Detect which cell encompasses the target text, then output its (X, Y) center coordinate. 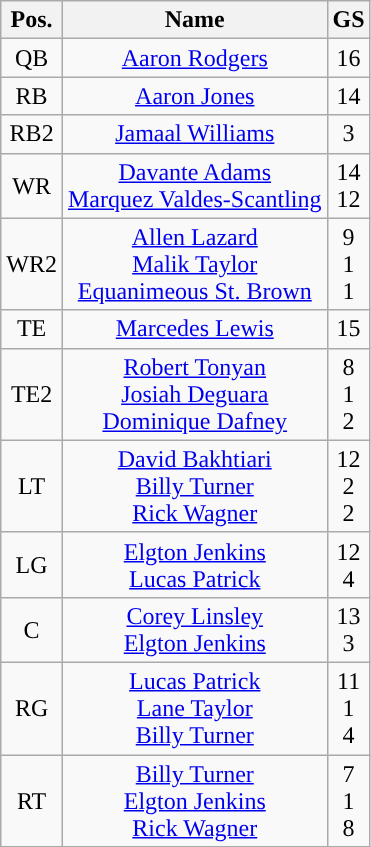
LG (32, 564)
1222 (348, 486)
C (32, 630)
QB (32, 58)
15 (348, 329)
RT (32, 800)
RB2 (32, 134)
Lucas PatrickLane TaylorBilly Turner (194, 708)
812 (348, 394)
124 (348, 564)
RB (32, 96)
Billy TurnerElgton JenkinsRick Wagner (194, 800)
16 (348, 58)
Aaron Jones (194, 96)
Elgton JenkinsLucas Patrick (194, 564)
TE (32, 329)
GS (348, 20)
3 (348, 134)
Pos. (32, 20)
14 (348, 96)
Jamaal Williams (194, 134)
David BakhtiariBilly TurnerRick Wagner (194, 486)
Allen LazardMalik TaylorEquanimeous St. Brown (194, 264)
RG (32, 708)
718 (348, 800)
Aaron Rodgers (194, 58)
LT (32, 486)
Robert TonyanJosiah DeguaraDominique Dafney (194, 394)
TE2 (32, 394)
Name (194, 20)
911 (348, 264)
1114 (348, 708)
WR (32, 186)
Davante AdamsMarquez Valdes-Scantling (194, 186)
Corey LinsleyElgton Jenkins (194, 630)
1412 (348, 186)
133 (348, 630)
Marcedes Lewis (194, 329)
WR2 (32, 264)
